Return (X, Y) of the center of cell containing provided text 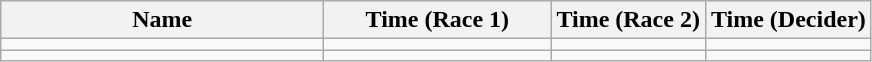
Name (162, 20)
Time (Decider) (788, 20)
Time (Race 2) (628, 20)
Time (Race 1) (438, 20)
